Return the (X, Y) coordinate for the center point of the cell that contains the specified text.  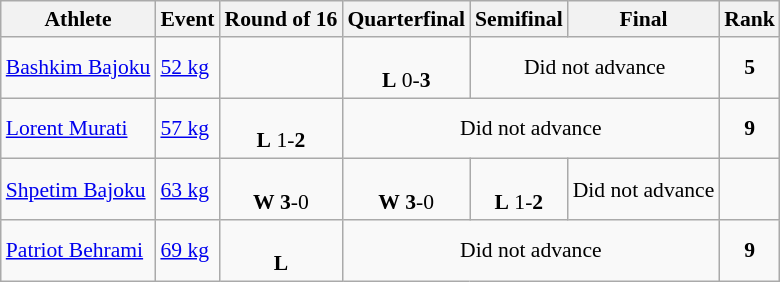
Semifinal (519, 19)
Bashkim Bajoku (78, 68)
Final (644, 19)
Athlete (78, 19)
Quarterfinal (406, 19)
Patriot Behrami (78, 250)
Round of 16 (280, 19)
69 kg (187, 250)
Event (187, 19)
L 0-3 (406, 68)
57 kg (187, 128)
Lorent Murati (78, 128)
63 kg (187, 190)
5 (750, 68)
52 kg (187, 68)
L (280, 250)
Shpetim Bajoku (78, 190)
Rank (750, 19)
